Find where the given text appears and provide that cell's center as (x, y) coordinate. 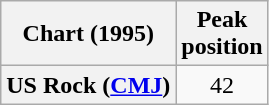
Chart (1995) (88, 34)
Peakposition (222, 34)
42 (222, 85)
US Rock (CMJ) (88, 85)
